Return [x, y] of the center of cell containing provided text 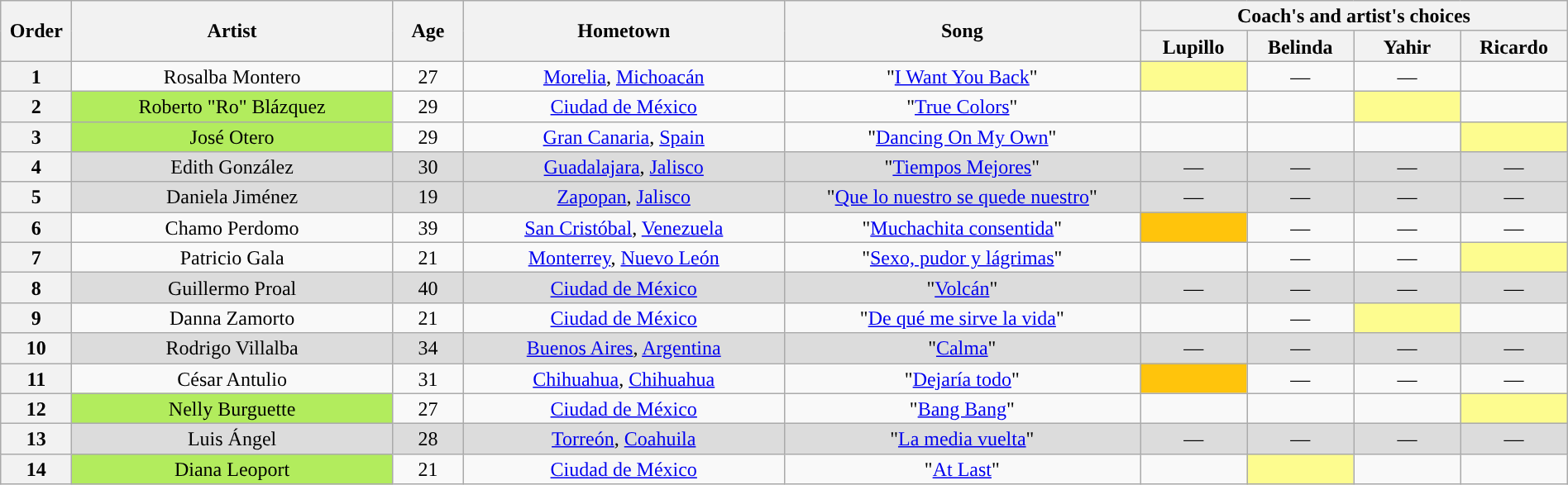
"True Colors" [963, 106]
Chihuahua, Chihuahua [624, 378]
13 [36, 440]
José Otero [232, 137]
14 [36, 469]
1 [36, 76]
Edith González [232, 167]
6 [36, 228]
Rosalba Montero [232, 76]
Rodrigo Villalba [232, 349]
Luis Ángel [232, 440]
Coach's and artist's choices [1355, 17]
"Sexo, pudor y lágrimas" [963, 258]
9 [36, 317]
Diana Leoport [232, 469]
"De qué me sirve la vida" [963, 317]
Roberto "Ro" Blázquez [232, 106]
4 [36, 167]
"Volcán" [963, 288]
"Dejaría todo" [963, 378]
Ricardo [1513, 46]
31 [428, 378]
Daniela Jiménez [232, 197]
10 [36, 349]
Hometown [624, 31]
Song [963, 31]
30 [428, 167]
Lupillo [1194, 46]
Belinda [1300, 46]
Guadalajara, Jalisco [624, 167]
"Muchachita consentida" [963, 228]
"Dancing On My Own" [963, 137]
3 [36, 137]
34 [428, 349]
"Bang Bang" [963, 408]
11 [36, 378]
Zapopan, Jalisco [624, 197]
Artist [232, 31]
Nelly Burguette [232, 408]
40 [428, 288]
Morelia, Michoacán [624, 76]
"I Want You Back" [963, 76]
"Calma" [963, 349]
Age [428, 31]
Danna Zamorto [232, 317]
39 [428, 228]
Torreón, Coahuila [624, 440]
19 [428, 197]
28 [428, 440]
"Que lo nuestro se quede nuestro" [963, 197]
"At Last" [963, 469]
"Tiempos Mejores" [963, 167]
Yahir [1408, 46]
César Antulio [232, 378]
Order [36, 31]
Chamo Perdomo [232, 228]
Gran Canaria, Spain [624, 137]
2 [36, 106]
San Cristóbal, Venezuela [624, 228]
Monterrey, Nuevo León [624, 258]
"La media vuelta" [963, 440]
5 [36, 197]
Buenos Aires, Argentina [624, 349]
Guillermo Proal [232, 288]
8 [36, 288]
7 [36, 258]
12 [36, 408]
Patricio Gala [232, 258]
